Extract the (X, Y) coordinate from the center of the cell holding the provided text.  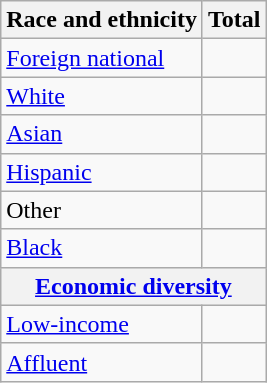
Affluent (102, 362)
Asian (102, 134)
White (102, 96)
Economic diversity (134, 286)
Race and ethnicity (102, 20)
Black (102, 248)
Hispanic (102, 172)
Low-income (102, 324)
Foreign national (102, 58)
Total (234, 20)
Other (102, 210)
